Return the (X, Y) coordinate for the center point of the cell that contains the specified text.  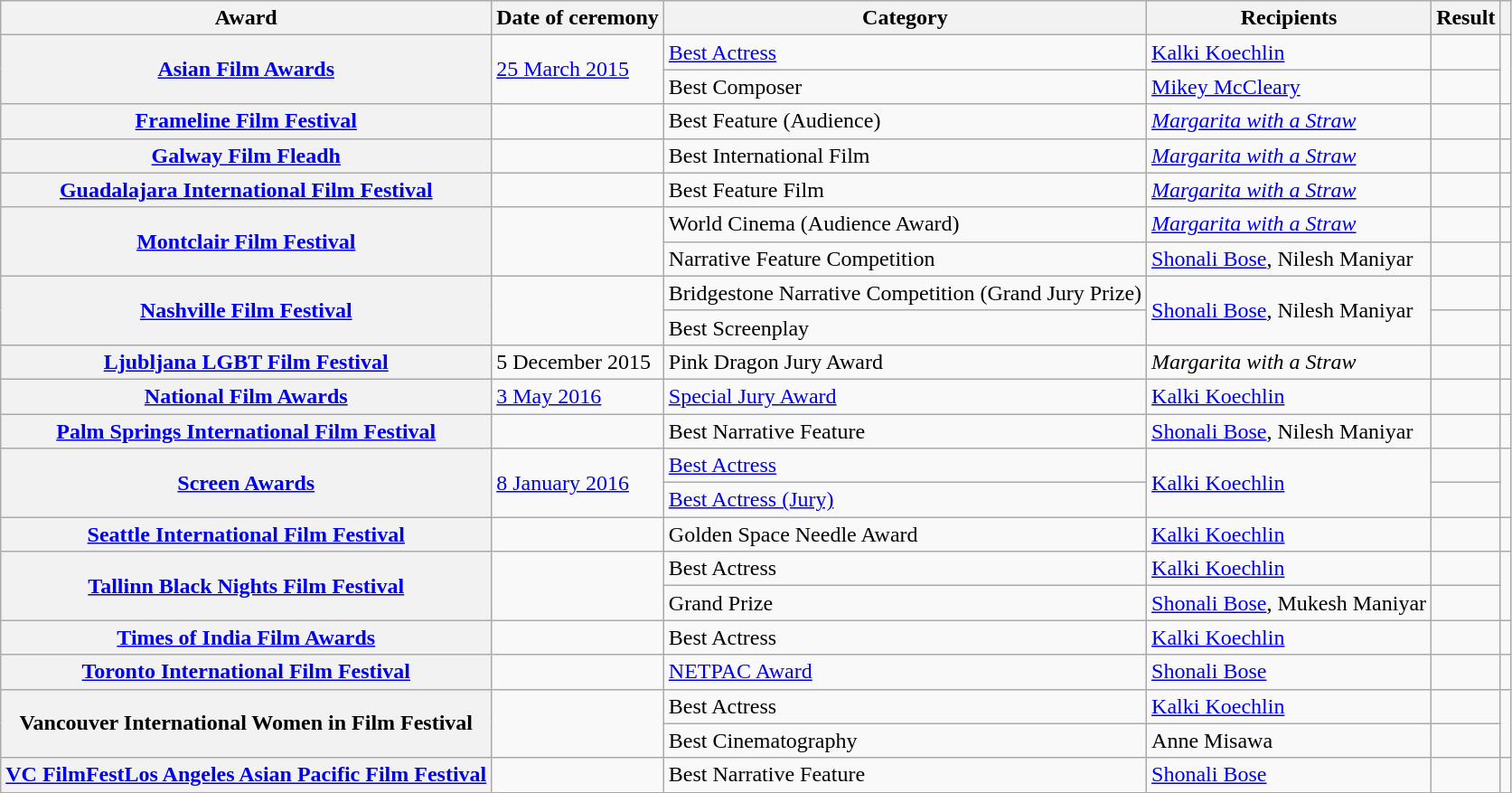
Best International Film (905, 156)
5 December 2015 (578, 362)
Shonali Bose, Mukesh Maniyar (1289, 603)
Tallinn Black Nights Film Festival (246, 586)
25 March 2015 (578, 70)
World Cinema (Audience Award) (905, 224)
Frameline Film Festival (246, 121)
Seattle International Film Festival (246, 534)
Golden Space Needle Award (905, 534)
Anne Misawa (1289, 741)
Result (1466, 18)
Best Actress (Jury) (905, 500)
NETPAC Award (905, 672)
Times of India Film Awards (246, 637)
Best Feature Film (905, 190)
Toronto International Film Festival (246, 672)
Best Cinematography (905, 741)
Ljubljana LGBT Film Festival (246, 362)
Best Composer (905, 87)
Date of ceremony (578, 18)
Nashville Film Festival (246, 310)
Screen Awards (246, 483)
National Film Awards (246, 396)
Galway Film Fleadh (246, 156)
Best Screenplay (905, 327)
Vancouver International Women in Film Festival (246, 723)
VC FilmFestLos Angeles Asian Pacific Film Festival (246, 775)
Award (246, 18)
Grand Prize (905, 603)
Recipients (1289, 18)
Mikey McCleary (1289, 87)
Best Feature (Audience) (905, 121)
3 May 2016 (578, 396)
Pink Dragon Jury Award (905, 362)
Narrative Feature Competition (905, 259)
Asian Film Awards (246, 70)
Special Jury Award (905, 396)
Guadalajara International Film Festival (246, 190)
Palm Springs International Film Festival (246, 431)
Montclair Film Festival (246, 241)
Bridgestone Narrative Competition (Grand Jury Prize) (905, 293)
8 January 2016 (578, 483)
Category (905, 18)
